Locate the cell with the specified text and output its [x, y] center coordinate. 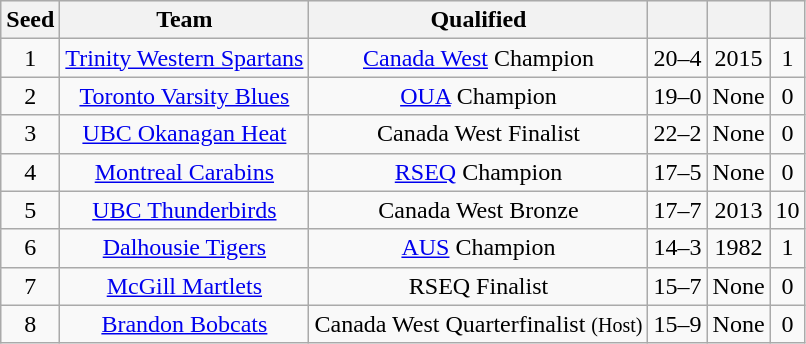
17–5 [678, 172]
Canada West Bronze [478, 210]
Qualified [478, 20]
AUS Champion [478, 248]
2 [30, 96]
20–4 [678, 58]
15–9 [678, 324]
3 [30, 134]
Trinity Western Spartans [184, 58]
4 [30, 172]
UBC Thunderbirds [184, 210]
OUA Champion [478, 96]
Montreal Carabins [184, 172]
Canada West Champion [478, 58]
7 [30, 286]
22–2 [678, 134]
15–7 [678, 286]
1982 [738, 248]
Canada West Finalist [478, 134]
17–7 [678, 210]
Team [184, 20]
14–3 [678, 248]
8 [30, 324]
6 [30, 248]
2015 [738, 58]
Canada West Quarterfinalist (Host) [478, 324]
RSEQ Finalist [478, 286]
RSEQ Champion [478, 172]
Brandon Bobcats [184, 324]
Seed [30, 20]
Dalhousie Tigers [184, 248]
19–0 [678, 96]
2013 [738, 210]
McGill Martlets [184, 286]
Toronto Varsity Blues [184, 96]
5 [30, 210]
UBC Okanagan Heat [184, 134]
10 [788, 210]
